Return the [X, Y] coordinate for the center point of the cell that contains the specified text.  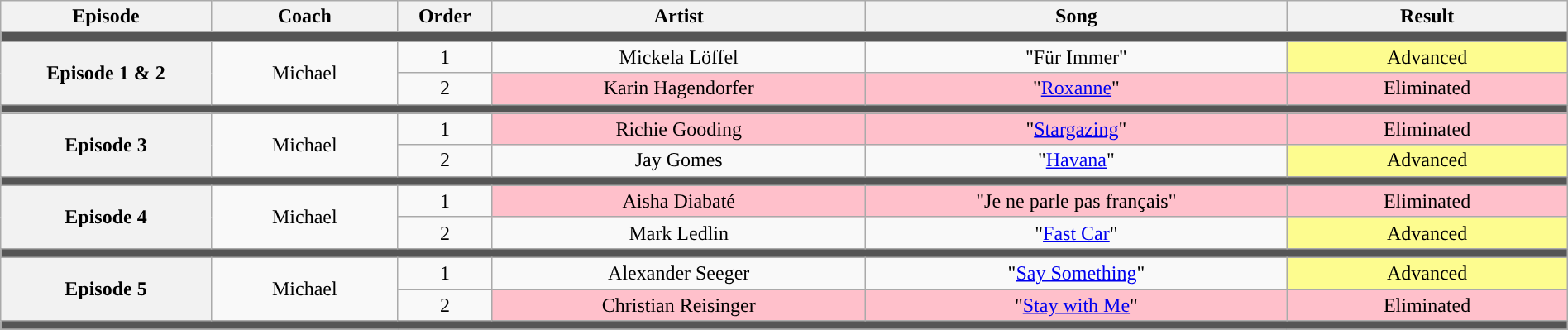
Coach [304, 17]
"Stay with Me" [1077, 305]
"Roxanne" [1077, 88]
Song [1077, 17]
Episode [106, 17]
Order [445, 17]
Episode 1 & 2 [106, 73]
Episode 5 [106, 289]
Alexander Seeger [678, 273]
Episode 4 [106, 217]
Karin Hagendorfer [678, 88]
"Havana" [1077, 160]
Artist [678, 17]
Result [1427, 17]
"Fast Car" [1077, 232]
Richie Gooding [678, 129]
Episode 3 [106, 145]
"Stargazing" [1077, 129]
"Say Something" [1077, 273]
Christian Reisinger [678, 305]
Jay Gomes [678, 160]
"Für Immer" [1077, 57]
Mark Ledlin [678, 232]
"Je ne parle pas français" [1077, 201]
Mickela Löffel [678, 57]
Aisha Diabaté [678, 201]
